Capture the cell that displays the provided text and extract its [X, Y] central coordinate. 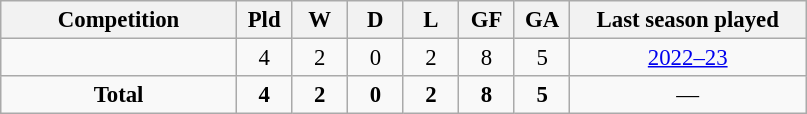
2022–23 [688, 58]
L [431, 20]
GF [487, 20]
Total [119, 95]
— [688, 95]
Pld [264, 20]
W [320, 20]
GA [542, 20]
D [376, 20]
Last season played [688, 20]
Competition [119, 20]
